Return [X, Y] of the center of cell containing provided text 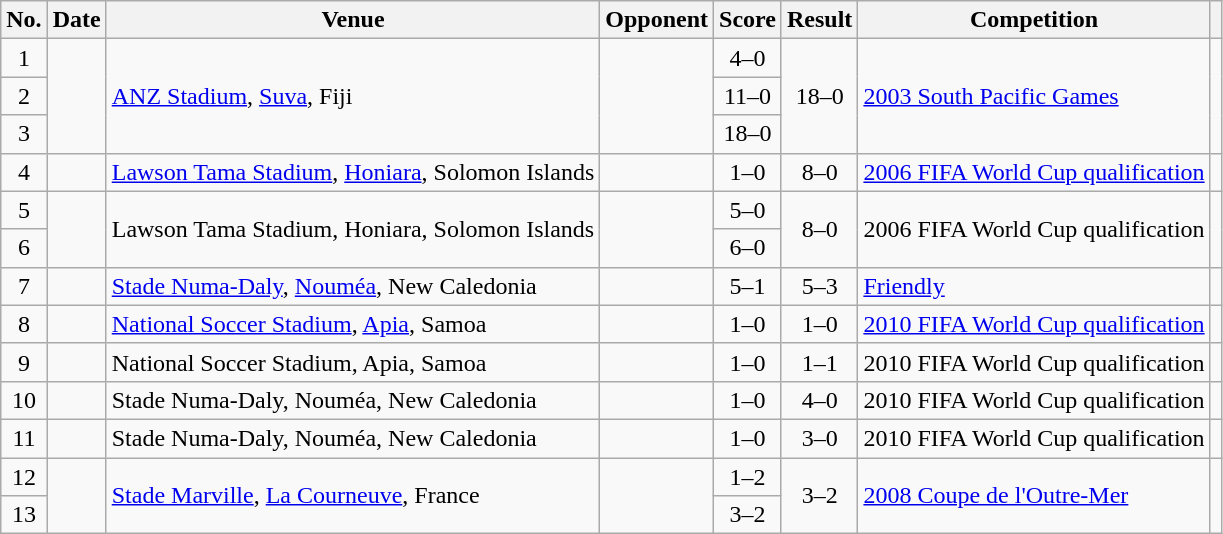
Competition [1034, 20]
1 [24, 58]
Opponent [657, 20]
4 [24, 172]
8 [24, 324]
10 [24, 400]
11–0 [748, 96]
5–0 [748, 210]
Venue [353, 20]
11 [24, 438]
ANZ Stadium, Suva, Fiji [353, 96]
6–0 [748, 248]
13 [24, 515]
Stade Marville, La Courneuve, France [353, 496]
Score [748, 20]
Friendly [1034, 286]
6 [24, 248]
5–1 [748, 286]
Result [819, 20]
1–2 [748, 477]
3 [24, 134]
1–1 [819, 362]
No. [24, 20]
9 [24, 362]
2 [24, 96]
3–0 [819, 438]
Date [76, 20]
5 [24, 210]
12 [24, 477]
7 [24, 286]
2003 South Pacific Games [1034, 96]
5–3 [819, 286]
2008 Coupe de l'Outre-Mer [1034, 496]
